Detect which cell encompasses the target text, then output its [x, y] center coordinate. 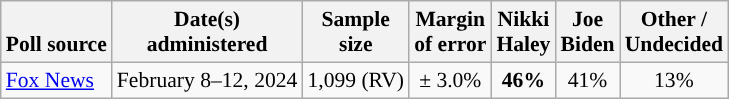
JoeBiden [587, 32]
NikkiHaley [523, 32]
February 8–12, 2024 [208, 80]
Samplesize [356, 32]
Poll source [56, 32]
46% [523, 80]
Other /Undecided [674, 32]
41% [587, 80]
13% [674, 80]
Fox News [56, 80]
Marginof error [450, 32]
Date(s)administered [208, 32]
1,099 (RV) [356, 80]
± 3.0% [450, 80]
